Extract the [X, Y] coordinate from the center of the cell holding the provided text.  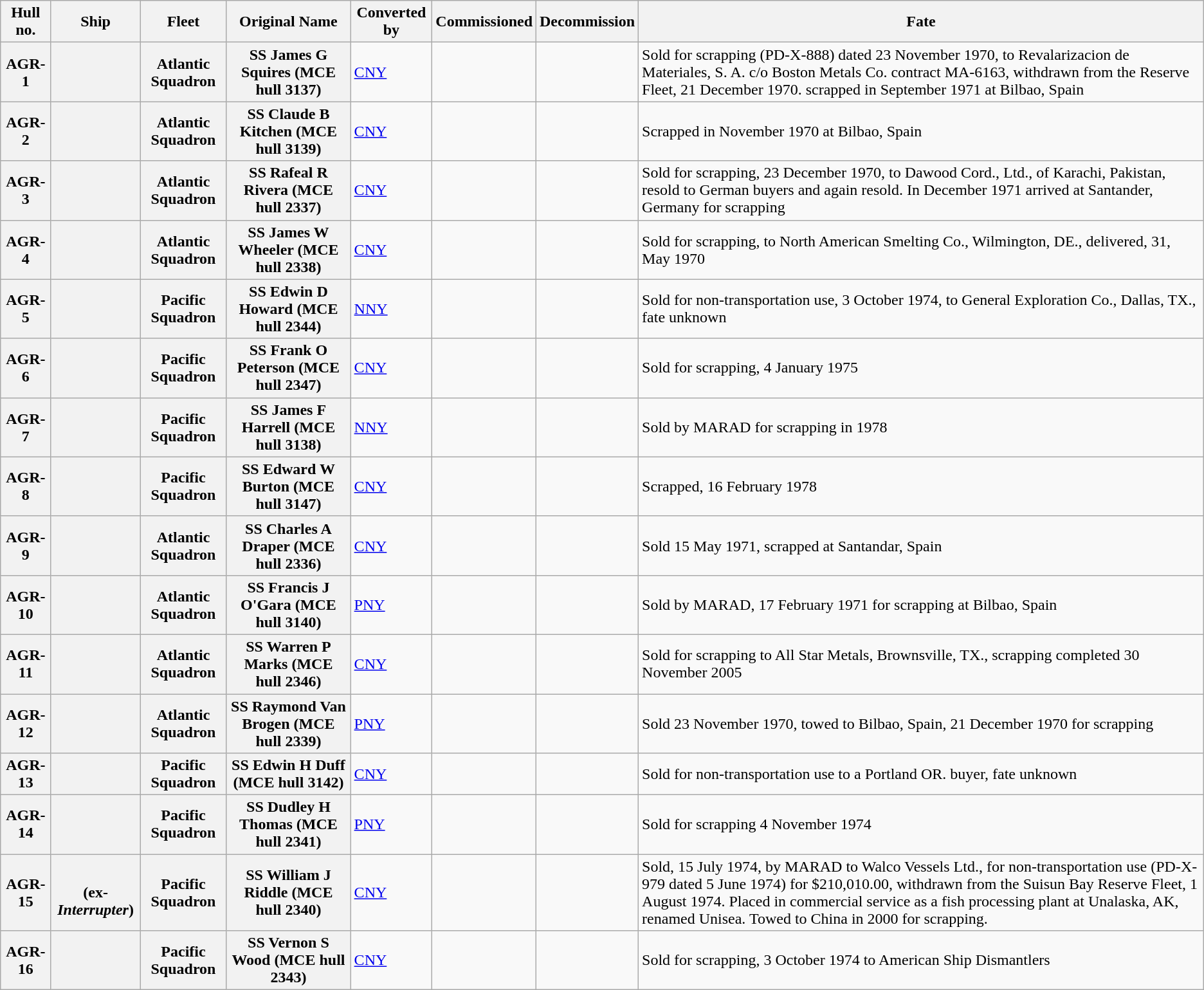
AGR-10 [26, 605]
AGR-2 [26, 131]
AGR-8 [26, 486]
SS Francis J O'Gara (MCE hull 3140) [288, 605]
SS Edwin D Howard (MCE hull 2344) [288, 309]
Ship [95, 22]
Sold by MARAD, 17 February 1971 for scrapping at Bilbao, Spain [921, 605]
Decommission [588, 22]
SS Dudley H Thomas (MCE hull 2341) [288, 825]
SS Edwin H Duff (MCE hull 3142) [288, 775]
AGR-13 [26, 775]
AGR-9 [26, 545]
SS Raymond Van Brogen (MCE hull 2339) [288, 723]
AGR-3 [26, 190]
Hull no. [26, 22]
AGR-7 [26, 427]
AGR-11 [26, 664]
Sold for scrapping to All Star Metals, Brownsville, TX., scrapping completed 30 November 2005 [921, 664]
Sold for non-transportation use to a Portland OR. buyer, fate unknown [921, 775]
AGR-14 [26, 825]
Sold for scrapping, to North American Smelting Co., Wilmington, DE., delivered, 31, May 1970 [921, 250]
Sold by MARAD for scrapping in 1978 [921, 427]
SS James F Harrell (MCE hull 3138) [288, 427]
SS Claude B Kitchen (MCE hull 3139) [288, 131]
Sold for scrapping 4 November 1974 [921, 825]
AGR-5 [26, 309]
SS William J Riddle (MCE hull 2340) [288, 893]
AGR-15 [26, 893]
Sold 23 November 1970, towed to Bilbao, Spain, 21 December 1970 for scrapping [921, 723]
Scrapped in November 1970 at Bilbao, Spain [921, 131]
SS Rafeal R Rivera (MCE hull 2337) [288, 190]
Commissioned [484, 22]
AGR-1 [26, 72]
SS Vernon S Wood (MCE hull 2343) [288, 960]
SS Frank O Peterson (MCE hull 2347) [288, 368]
Sold for non-transportation use, 3 October 1974, to General Exploration Co., Dallas, TX., fate unknown [921, 309]
Fate [921, 22]
SS Warren P Marks (MCE hull 2346) [288, 664]
AGR-12 [26, 723]
SS James G Squires (MCE hull 3137) [288, 72]
SS James W Wheeler (MCE hull 2338) [288, 250]
Sold for scrapping, 4 January 1975 [921, 368]
Sold 15 May 1971, scrapped at Santandar, Spain [921, 545]
AGR-6 [26, 368]
AGR-16 [26, 960]
Scrapped, 16 February 1978 [921, 486]
(ex-Interrupter) [95, 893]
AGR-4 [26, 250]
SS Charles A Draper (MCE hull 2336) [288, 545]
Sold for scrapping, 3 October 1974 to American Ship Dismantlers [921, 960]
Converted by [391, 22]
Fleet [183, 22]
SS Edward W Burton (MCE hull 3147) [288, 486]
Original Name [288, 22]
